Find where the given text appears and provide that cell's center as (x, y) coordinate. 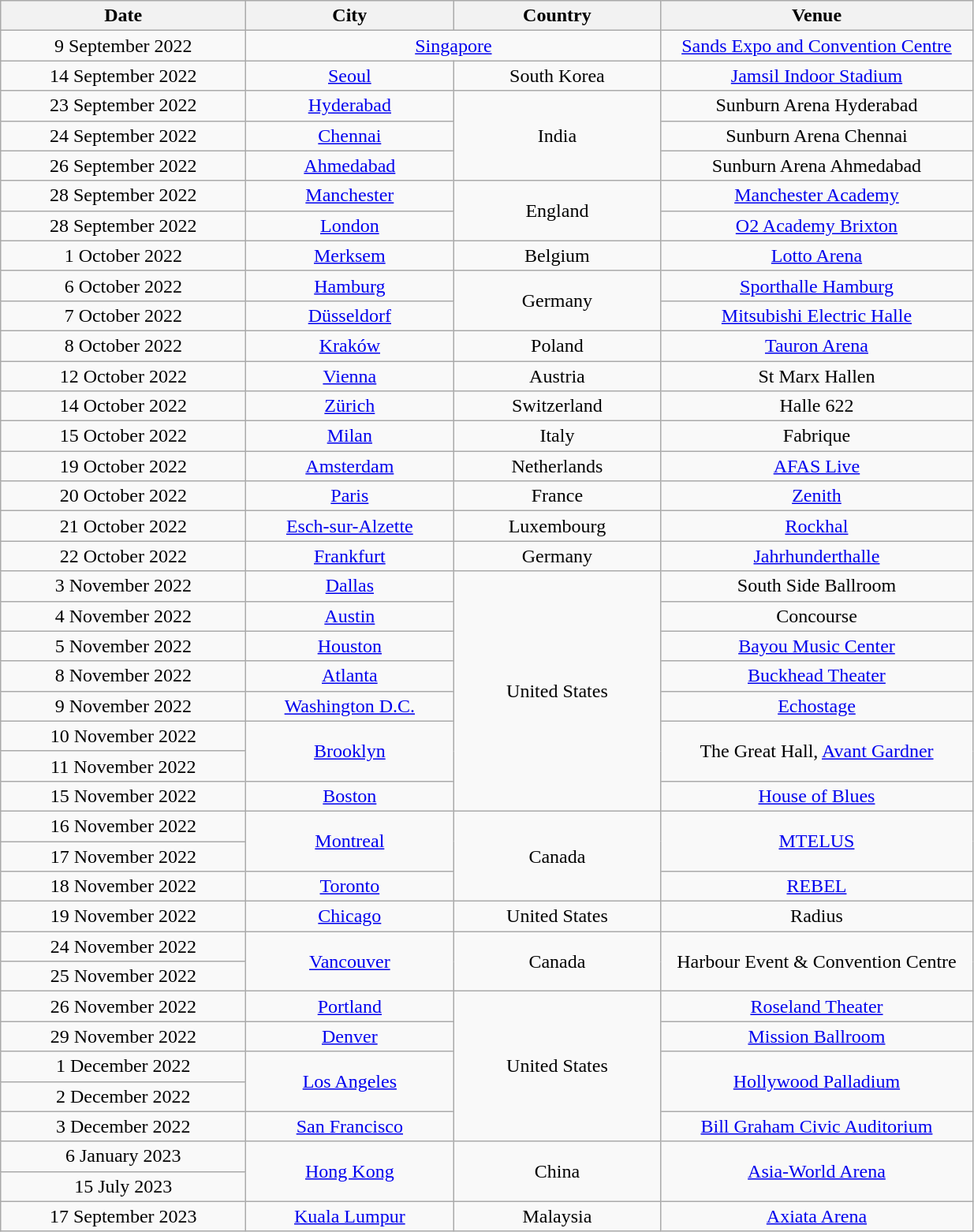
3 November 2022 (123, 586)
Sunburn Arena Chennai (817, 136)
17 September 2023 (123, 1216)
Hamburg (350, 286)
China (557, 1171)
Washington D.C. (350, 706)
Esch-sur-Alzette (350, 526)
House of Blues (817, 796)
Chicago (350, 917)
Roseland Theater (817, 1006)
Denver (350, 1036)
The Great Hall, Avant Gardner (817, 751)
Buckhead Theater (817, 676)
1 October 2022 (123, 256)
12 October 2022 (123, 376)
Harbour Event & Convention Centre (817, 961)
Houston (350, 646)
6 October 2022 (123, 286)
Axiata Arena (817, 1216)
Switzerland (557, 406)
Zürich (350, 406)
20 October 2022 (123, 496)
Lotto Arena (817, 256)
Sunburn Arena Ahmedabad (817, 166)
15 July 2023 (123, 1186)
Echostage (817, 706)
10 November 2022 (123, 736)
REBEL (817, 887)
Poland (557, 345)
Los Angeles (350, 1081)
Halle 622 (817, 406)
8 October 2022 (123, 345)
Fabrique (817, 436)
18 November 2022 (123, 887)
Brooklyn (350, 751)
Kraków (350, 345)
St Marx Hallen (817, 376)
India (557, 136)
2 December 2022 (123, 1096)
Frankfurt (350, 556)
Düsseldorf (350, 315)
Montreal (350, 841)
Amsterdam (350, 466)
Ahmedabad (350, 166)
Concourse (817, 616)
Vienna (350, 376)
Sunburn Arena Hyderabad (817, 106)
14 September 2022 (123, 76)
Vancouver (350, 961)
Italy (557, 436)
8 November 2022 (123, 676)
Paris (350, 496)
23 September 2022 (123, 106)
Zenith (817, 496)
Malaysia (557, 1216)
Boston (350, 796)
Toronto (350, 887)
6 January 2023 (123, 1156)
11 November 2022 (123, 766)
O2 Academy Brixton (817, 226)
Sands Expo and Convention Centre (817, 46)
29 November 2022 (123, 1036)
Manchester Academy (817, 196)
Hyderabad (350, 106)
Rockhal (817, 526)
25 November 2022 (123, 976)
Manchester (350, 196)
France (557, 496)
London (350, 226)
Merksem (350, 256)
3 December 2022 (123, 1126)
24 November 2022 (123, 946)
MTELUS (817, 841)
26 September 2022 (123, 166)
15 November 2022 (123, 796)
Country (557, 16)
Mitsubishi Electric Halle (817, 315)
21 October 2022 (123, 526)
1 December 2022 (123, 1066)
Chennai (350, 136)
Tauron Arena (817, 345)
Austria (557, 376)
Radius (817, 917)
Belgium (557, 256)
Sporthalle Hamburg (817, 286)
Venue (817, 16)
Kuala Lumpur (350, 1216)
5 November 2022 (123, 646)
AFAS Live (817, 466)
South Side Ballroom (817, 586)
Portland (350, 1006)
England (557, 211)
City (350, 16)
9 September 2022 (123, 46)
Mission Ballroom (817, 1036)
Luxembourg (557, 526)
Jahrhunderthalle (817, 556)
Jamsil Indoor Stadium (817, 76)
Hollywood Palladium (817, 1081)
San Francisco (350, 1126)
17 November 2022 (123, 856)
22 October 2022 (123, 556)
14 October 2022 (123, 406)
Bill Graham Civic Auditorium (817, 1126)
24 September 2022 (123, 136)
Bayou Music Center (817, 646)
Atlanta (350, 676)
7 October 2022 (123, 315)
26 November 2022 (123, 1006)
Seoul (350, 76)
4 November 2022 (123, 616)
Date (123, 16)
Austin (350, 616)
Milan (350, 436)
Netherlands (557, 466)
16 November 2022 (123, 826)
Hong Kong (350, 1171)
Singapore (453, 46)
19 October 2022 (123, 466)
19 November 2022 (123, 917)
South Korea (557, 76)
Dallas (350, 586)
9 November 2022 (123, 706)
Asia-World Arena (817, 1171)
15 October 2022 (123, 436)
